Extract the (x, y) coordinate from the center of the cell holding the provided text.  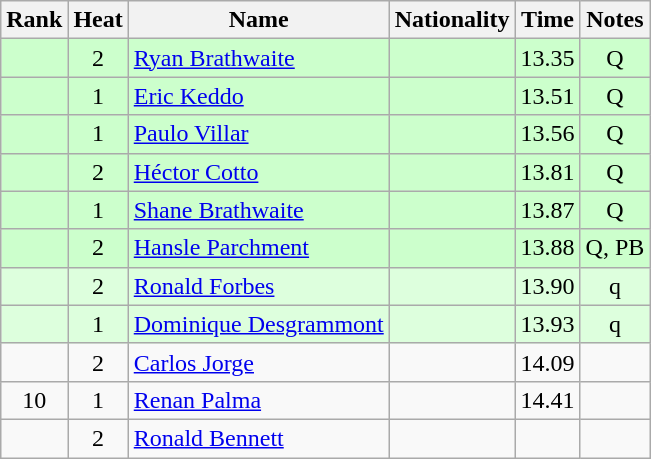
Ronald Bennett (258, 438)
Dominique Desgrammont (258, 324)
Nationality (452, 20)
Time (548, 20)
13.87 (548, 210)
Paulo Villar (258, 134)
13.51 (548, 96)
13.81 (548, 172)
Renan Palma (258, 400)
Q, PB (615, 248)
10 (34, 400)
Hansle Parchment (258, 248)
13.35 (548, 58)
Héctor Cotto (258, 172)
Carlos Jorge (258, 362)
Shane Brathwaite (258, 210)
13.90 (548, 286)
Rank (34, 20)
13.56 (548, 134)
14.09 (548, 362)
Ronald Forbes (258, 286)
14.41 (548, 400)
Name (258, 20)
Heat (98, 20)
Notes (615, 20)
13.93 (548, 324)
Ryan Brathwaite (258, 58)
Eric Keddo (258, 96)
13.88 (548, 248)
